Determine the [X, Y] coordinate at the center of the cell enclosing the given text.  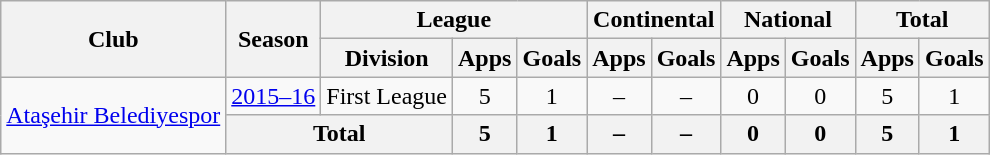
2015–16 [274, 96]
Ataşehir Belediyespor [114, 115]
League [454, 20]
National [788, 20]
First League [387, 96]
Division [387, 58]
Continental [654, 20]
Season [274, 39]
Club [114, 39]
